Output the [X, Y] coordinate of the center of the cell containing the given text.  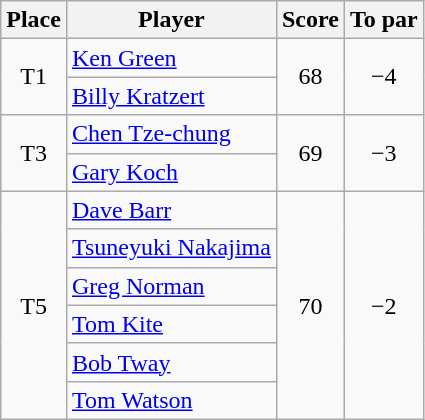
Tsuneyuki Nakajima [171, 248]
Score [310, 20]
−3 [384, 153]
Billy Kratzert [171, 96]
Tom Kite [171, 324]
69 [310, 153]
68 [310, 77]
T5 [34, 305]
70 [310, 305]
−2 [384, 305]
T3 [34, 153]
Chen Tze-chung [171, 134]
Greg Norman [171, 286]
Gary Koch [171, 172]
Dave Barr [171, 210]
T1 [34, 77]
Tom Watson [171, 400]
To par [384, 20]
Player [171, 20]
−4 [384, 77]
Ken Green [171, 58]
Bob Tway [171, 362]
Place [34, 20]
